Output the [X, Y] coordinate of the center of the cell containing the given text.  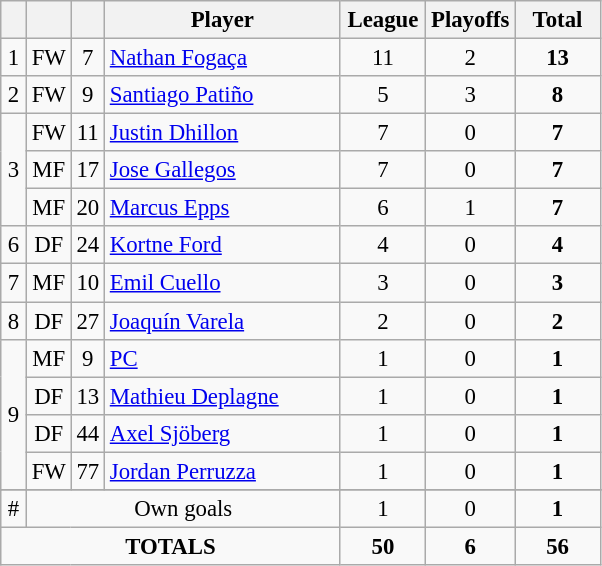
24 [88, 245]
10 [88, 283]
Playoffs [470, 20]
Santiago Patiño [222, 95]
Marcus Epps [222, 208]
17 [88, 170]
Own goals [183, 509]
Total [558, 20]
# [14, 509]
PC [222, 358]
50 [383, 546]
TOTALS [170, 546]
League [383, 20]
Emil Cuello [222, 283]
Joaquín Varela [222, 321]
44 [88, 433]
Kortne Ford [222, 245]
27 [88, 321]
20 [88, 208]
56 [558, 546]
5 [383, 95]
Axel Sjöberg [222, 433]
Justin Dhillon [222, 133]
77 [88, 471]
Player [222, 20]
Jose Gallegos [222, 170]
Mathieu Deplagne [222, 396]
Nathan Fogaça [222, 58]
Jordan Perruzza [222, 471]
